Extract the [X, Y] coordinate from the center of the cell holding the provided text.  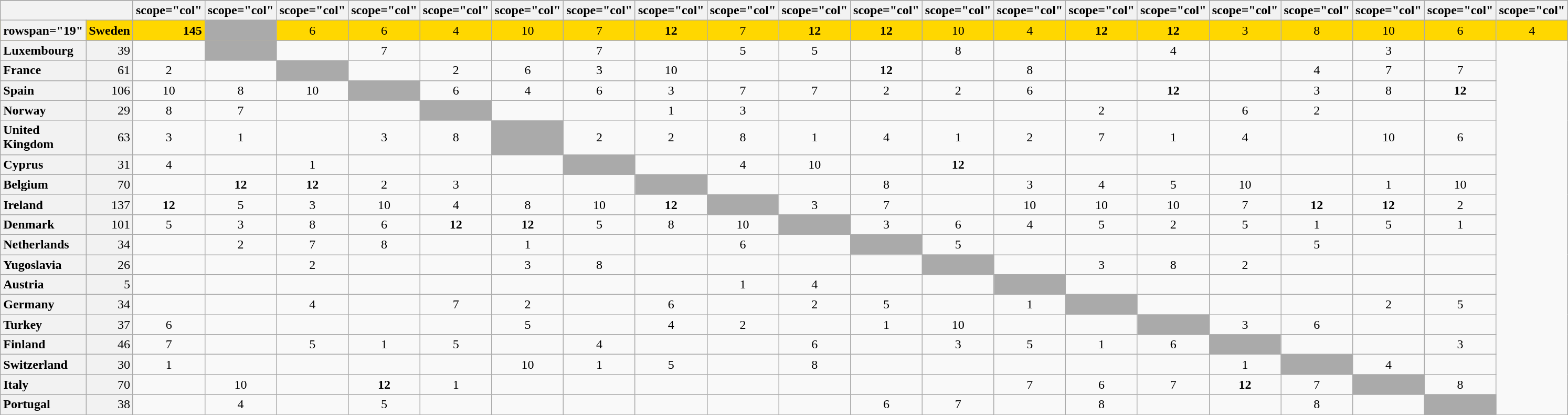
Austria [43, 285]
30 [110, 365]
Portugal [43, 404]
Turkey [43, 325]
Luxembourg [43, 50]
Germany [43, 305]
106 [110, 90]
Finland [43, 345]
46 [110, 345]
rowspan="19" [43, 30]
61 [110, 70]
Norway [43, 110]
31 [110, 164]
United Kingdom [43, 138]
137 [110, 204]
39 [110, 50]
Italy [43, 385]
145 [169, 30]
38 [110, 404]
Spain [43, 90]
Belgium [43, 184]
Denmark [43, 224]
37 [110, 325]
101 [110, 224]
26 [110, 264]
Sweden [110, 30]
Netherlands [43, 244]
63 [110, 138]
Cyprus [43, 164]
Switzerland [43, 365]
Yugoslavia [43, 264]
29 [110, 110]
Ireland [43, 204]
France [43, 70]
